Provide the (x, y) coordinate of the cell's center where the given text is located.  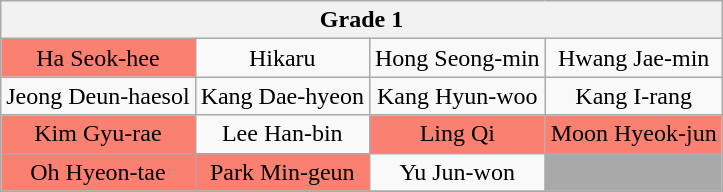
Kang Hyun-woo (457, 96)
Kim Gyu-rae (98, 134)
Oh Hyeon-tae (98, 172)
Grade 1 (362, 20)
Kang I-rang (634, 96)
Lee Han-bin (282, 134)
Park Min-geun (282, 172)
Hong Seong-min (457, 58)
Ha Seok-hee (98, 58)
Hikaru (282, 58)
Yu Jun-won (457, 172)
Ling Qi (457, 134)
Hwang Jae-min (634, 58)
Jeong Deun-haesol (98, 96)
Moon Hyeok-jun (634, 134)
Kang Dae-hyeon (282, 96)
